Detect which cell encompasses the target text, then output its [X, Y] center coordinate. 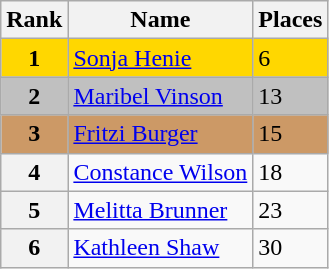
13 [290, 96]
Sonja Henie [160, 58]
2 [34, 96]
Fritzi Burger [160, 134]
3 [34, 134]
15 [290, 134]
Rank [34, 20]
Places [290, 20]
30 [290, 248]
5 [34, 210]
Kathleen Shaw [160, 248]
Constance Wilson [160, 172]
Maribel Vinson [160, 96]
1 [34, 58]
Melitta Brunner [160, 210]
18 [290, 172]
4 [34, 172]
Name [160, 20]
23 [290, 210]
